For the text-containing cell, return its midpoint in [x, y] coordinate format. 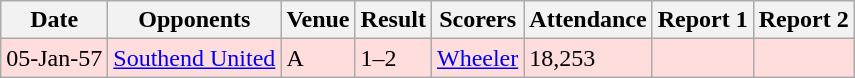
Opponents [194, 20]
05-Jan-57 [54, 58]
Result [393, 20]
Venue [318, 20]
Report 2 [804, 20]
18,253 [588, 58]
Scorers [477, 20]
Southend United [194, 58]
Report 1 [702, 20]
Date [54, 20]
Wheeler [477, 58]
Attendance [588, 20]
A [318, 58]
1–2 [393, 58]
